Return the (x, y) coordinate for the center point of the cell that contains the specified text.  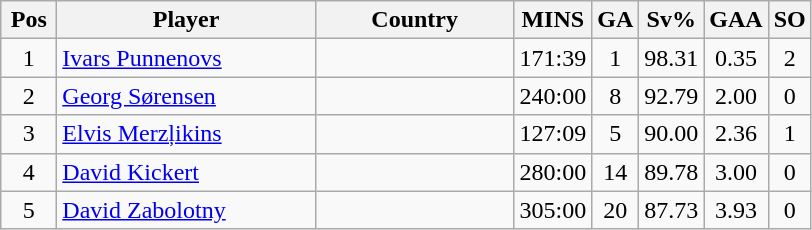
2.36 (736, 134)
90.00 (672, 134)
305:00 (553, 210)
127:09 (553, 134)
GAA (736, 20)
89.78 (672, 172)
GA (616, 20)
Georg Sørensen (186, 96)
240:00 (553, 96)
Player (186, 20)
171:39 (553, 58)
98.31 (672, 58)
3.93 (736, 210)
14 (616, 172)
MINS (553, 20)
92.79 (672, 96)
3 (29, 134)
David Zabolotny (186, 210)
SO (790, 20)
8 (616, 96)
Country (414, 20)
2.00 (736, 96)
David Kickert (186, 172)
Pos (29, 20)
20 (616, 210)
280:00 (553, 172)
3.00 (736, 172)
Elvis Merzļikins (186, 134)
Ivars Punnenovs (186, 58)
87.73 (672, 210)
4 (29, 172)
Sv% (672, 20)
0.35 (736, 58)
